Scan for the cell matching the given text and deliver its [x, y] coordinate at center. 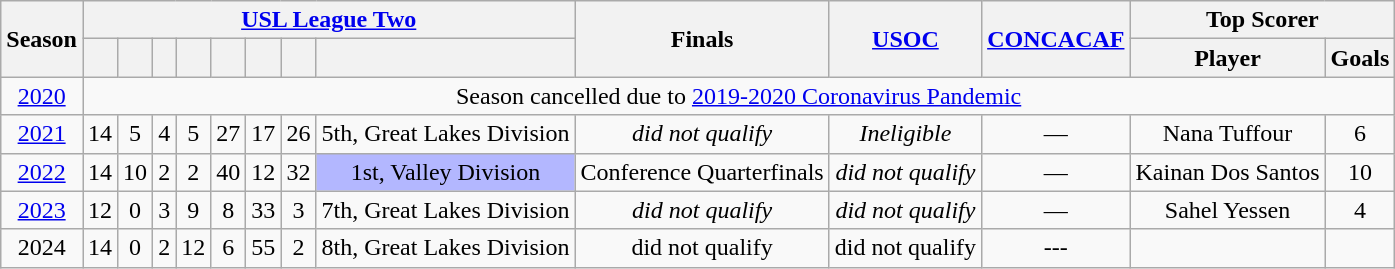
5th, Great Lakes Division [446, 134]
Kainan Dos Santos [1228, 172]
USL League Two [328, 20]
40 [228, 172]
2023 [42, 210]
7th, Great Lakes Division [446, 210]
17 [264, 134]
Finals [702, 39]
--- [1056, 248]
Top Scorer [1262, 20]
2021 [42, 134]
Ineligible [905, 134]
USOC [905, 39]
Season cancelled due to 2019-2020 Coronavirus Pandemic [738, 96]
Conference Quarterfinals [702, 172]
32 [298, 172]
8th, Great Lakes Division [446, 248]
Nana Tuffour [1228, 134]
2024 [42, 248]
55 [264, 248]
26 [298, 134]
8 [228, 210]
CONCACAF [1056, 39]
27 [228, 134]
Goals [1360, 58]
Season [42, 39]
9 [194, 210]
Player [1228, 58]
2022 [42, 172]
33 [264, 210]
Sahel Yessen [1228, 210]
1st, Valley Division [446, 172]
2020 [42, 96]
